Locate the cell with the specified text and output its [x, y] center coordinate. 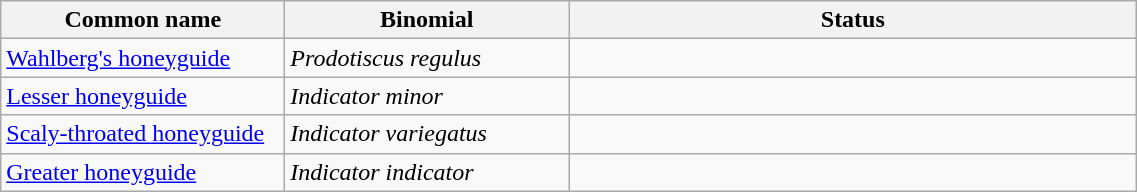
Greater honeyguide [143, 172]
Common name [143, 20]
Scaly-throated honeyguide [143, 134]
Prodotiscus regulus [427, 58]
Wahlberg's honeyguide [143, 58]
Indicator indicator [427, 172]
Indicator minor [427, 96]
Indicator variegatus [427, 134]
Binomial [427, 20]
Lesser honeyguide [143, 96]
Status [853, 20]
